Find where the given text appears and provide that cell's center as (x, y) coordinate. 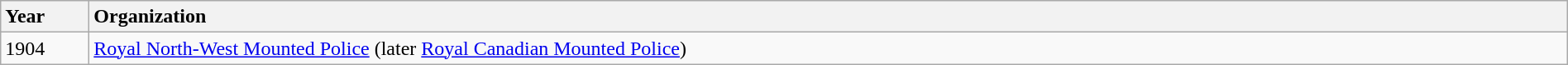
1904 (45, 48)
Year (45, 17)
Organization (829, 17)
Royal North-West Mounted Police (later Royal Canadian Mounted Police) (829, 48)
